Return [X, Y] of the center of cell containing provided text 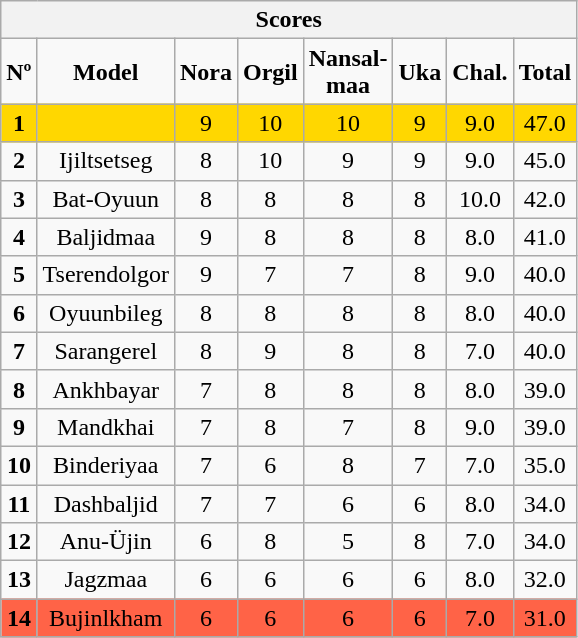
Total [545, 72]
Chal. [480, 72]
10.0 [480, 199]
11 [19, 503]
41.0 [545, 237]
35.0 [545, 465]
45.0 [545, 161]
4 [19, 237]
Uka [420, 72]
31.0 [545, 618]
Jagzmaa [106, 580]
Scores [289, 20]
14 [19, 618]
13 [19, 580]
12 [19, 542]
Bujinlkham [106, 618]
Nº [19, 72]
3 [19, 199]
Binderiyaa [106, 465]
Orgil [270, 72]
47.0 [545, 123]
Ijiltsetseg [106, 161]
Anu-Üjin [106, 542]
32.0 [545, 580]
Nora [206, 72]
Oyuunbileg [106, 313]
Bat-Oyuun [106, 199]
2 [19, 161]
Dashbaljid [106, 503]
Baljidmaa [106, 237]
Ankhbayar [106, 389]
Nansal-maa [348, 72]
Model [106, 72]
1 [19, 123]
42.0 [545, 199]
Mandkhai [106, 427]
Sarangerel [106, 351]
Tserendolgor [106, 275]
